Return the [X, Y] coordinate for the center point of the cell that contains the specified text.  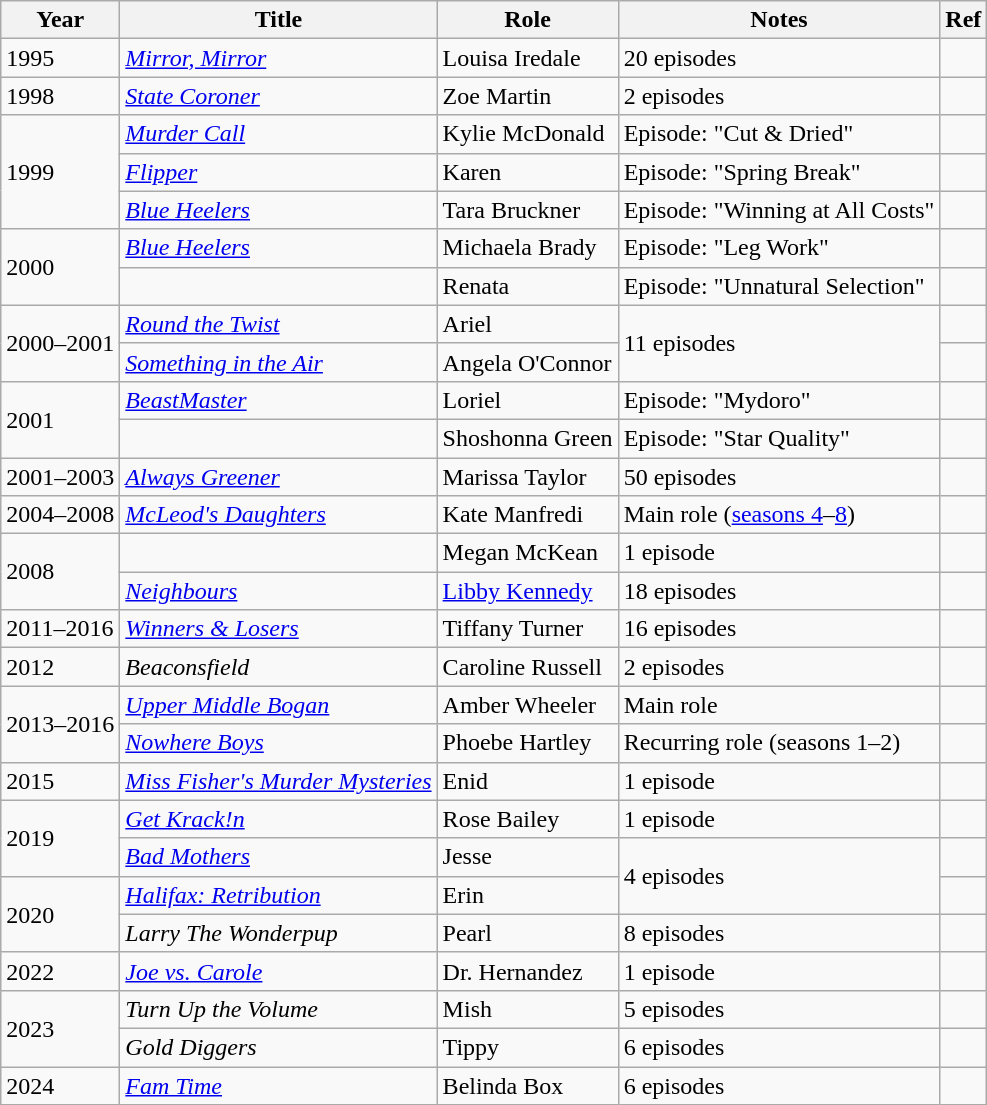
Upper Middle Bogan [278, 705]
Karen [528, 172]
Neighbours [278, 591]
Larry The Wonderpup [278, 933]
Dr. Hernandez [528, 971]
Kate Manfredi [528, 515]
BeastMaster [278, 400]
Libby Kennedy [528, 591]
Turn Up the Volume [278, 1009]
Episode: "Winning at All Costs" [779, 210]
Notes [779, 20]
Erin [528, 895]
Beaconsfield [278, 667]
2000 [60, 267]
Tara Bruckner [528, 210]
Episode: "Cut & Dried" [779, 134]
Murder Call [278, 134]
20 episodes [779, 58]
Jesse [528, 857]
Louisa Iredale [528, 58]
Flipper [278, 172]
50 episodes [779, 477]
Year [60, 20]
Episode: "Mydoro" [779, 400]
2022 [60, 971]
Tippy [528, 1047]
Loriel [528, 400]
18 episodes [779, 591]
Renata [528, 286]
8 episodes [779, 933]
Caroline Russell [528, 667]
Miss Fisher's Murder Mysteries [278, 781]
Round the Twist [278, 324]
11 episodes [779, 343]
16 episodes [779, 629]
Get Krack!n [278, 819]
2012 [60, 667]
Pearl [528, 933]
Michaela Brady [528, 248]
2011–2016 [60, 629]
Kylie McDonald [528, 134]
Mirror, Mirror [278, 58]
Something in the Air [278, 362]
5 episodes [779, 1009]
Tiffany Turner [528, 629]
Rose Bailey [528, 819]
2013–2016 [60, 724]
Phoebe Hartley [528, 743]
Episode: "Spring Break" [779, 172]
1995 [60, 58]
Marissa Taylor [528, 477]
Role [528, 20]
Ariel [528, 324]
Bad Mothers [278, 857]
2004–2008 [60, 515]
4 episodes [779, 876]
Ref [964, 20]
2023 [60, 1028]
Angela O'Connor [528, 362]
2020 [60, 914]
2000–2001 [60, 343]
2024 [60, 1085]
Recurring role (seasons 1–2) [779, 743]
Main role (seasons 4–8) [779, 515]
Title [278, 20]
Mish [528, 1009]
Always Greener [278, 477]
Joe vs. Carole [278, 971]
Nowhere Boys [278, 743]
2001 [60, 419]
Winners & Losers [278, 629]
2008 [60, 572]
Fam Time [278, 1085]
Megan McKean [528, 553]
1999 [60, 172]
Amber Wheeler [528, 705]
2019 [60, 838]
Episode: "Unnatural Selection" [779, 286]
Episode: "Star Quality" [779, 438]
2015 [60, 781]
McLeod's Daughters [278, 515]
Belinda Box [528, 1085]
1998 [60, 96]
Main role [779, 705]
Zoe Martin [528, 96]
2001–2003 [60, 477]
Shoshonna Green [528, 438]
Enid [528, 781]
State Coroner [278, 96]
Gold Diggers [278, 1047]
Halifax: Retribution [278, 895]
Episode: "Leg Work" [779, 248]
